Search for the cell housing the specified text and yield its [X, Y] center coordinate. 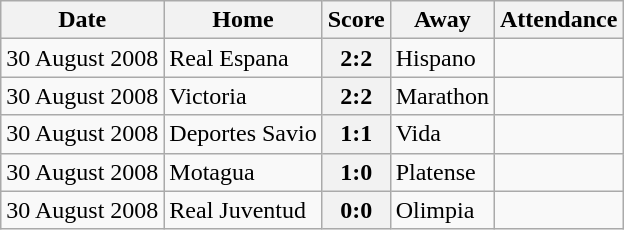
Vida [442, 134]
1:0 [356, 172]
Real Juventud [243, 210]
1:1 [356, 134]
Marathon [442, 96]
Platense [442, 172]
Away [442, 20]
Date [82, 20]
Attendance [559, 20]
0:0 [356, 210]
Olimpia [442, 210]
Score [356, 20]
Home [243, 20]
Hispano [442, 58]
Victoria [243, 96]
Motagua [243, 172]
Deportes Savio [243, 134]
Real Espana [243, 58]
